Capture the cell that displays the provided text and extract its (X, Y) central coordinate. 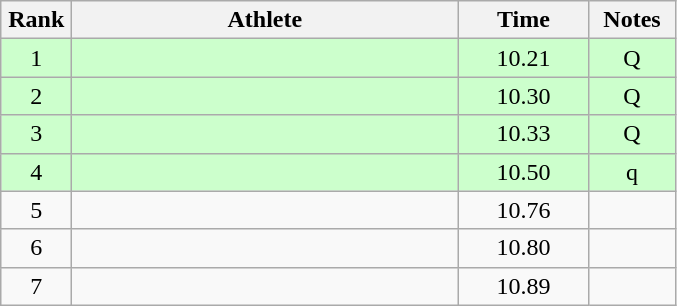
10.76 (524, 210)
10.30 (524, 96)
5 (36, 210)
4 (36, 172)
6 (36, 248)
10.89 (524, 286)
Time (524, 20)
1 (36, 58)
10.80 (524, 248)
q (632, 172)
7 (36, 286)
10.50 (524, 172)
Rank (36, 20)
10.33 (524, 134)
Athlete (265, 20)
Notes (632, 20)
2 (36, 96)
10.21 (524, 58)
3 (36, 134)
